Find where the given text appears and provide that cell's center as (x, y) coordinate. 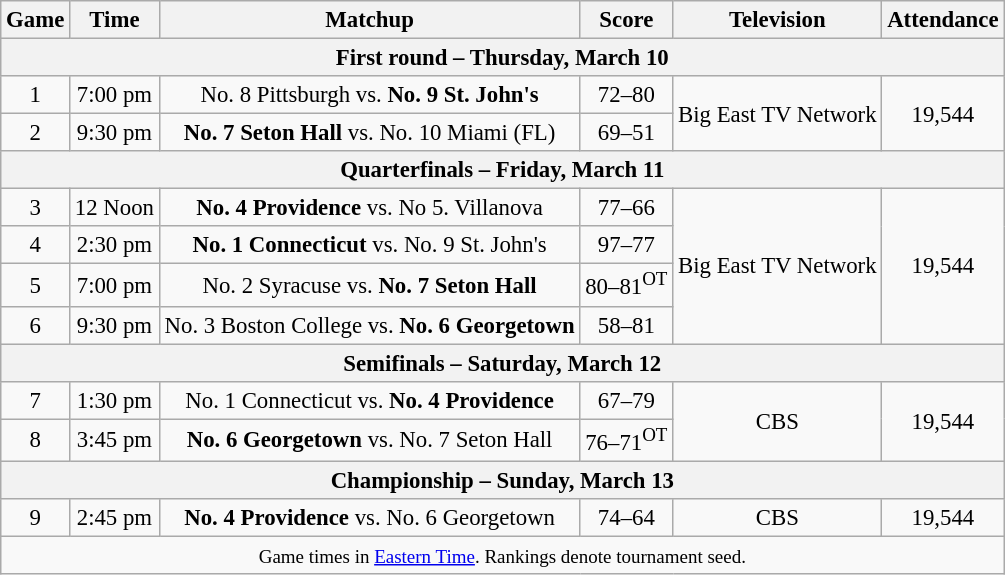
Game (36, 20)
Quarterfinals – Friday, March 11 (502, 170)
97–77 (626, 245)
5 (36, 285)
58–81 (626, 325)
No. 4 Providence vs. No. 6 Georgetown (370, 518)
Time (115, 20)
Championship – Sunday, March 13 (502, 480)
No. 4 Providence vs. No 5. Villanova (370, 208)
No. 6 Georgetown vs. No. 7 Seton Hall (370, 440)
1 (36, 95)
69–51 (626, 133)
7 (36, 400)
9 (36, 518)
76–71OT (626, 440)
74–64 (626, 518)
3 (36, 208)
Matchup (370, 20)
67–79 (626, 400)
Attendance (943, 20)
77–66 (626, 208)
2:45 pm (115, 518)
Television (778, 20)
First round – Thursday, March 10 (502, 58)
No. 3 Boston College vs. No. 6 Georgetown (370, 325)
2:30 pm (115, 245)
No. 7 Seton Hall vs. No. 10 Miami (FL) (370, 133)
Score (626, 20)
8 (36, 440)
2 (36, 133)
3:45 pm (115, 440)
Semifinals – Saturday, March 12 (502, 363)
72–80 (626, 95)
No. 1 Connecticut vs. No. 9 St. John's (370, 245)
4 (36, 245)
6 (36, 325)
No. 8 Pittsburgh vs. No. 9 St. John's (370, 95)
1:30 pm (115, 400)
Game times in Eastern Time. Rankings denote tournament seed. (502, 555)
80–81OT (626, 285)
No. 2 Syracuse vs. No. 7 Seton Hall (370, 285)
No. 1 Connecticut vs. No. 4 Providence (370, 400)
12 Noon (115, 208)
